Provide the [X, Y] coordinate of the cell's center where the given text is located.  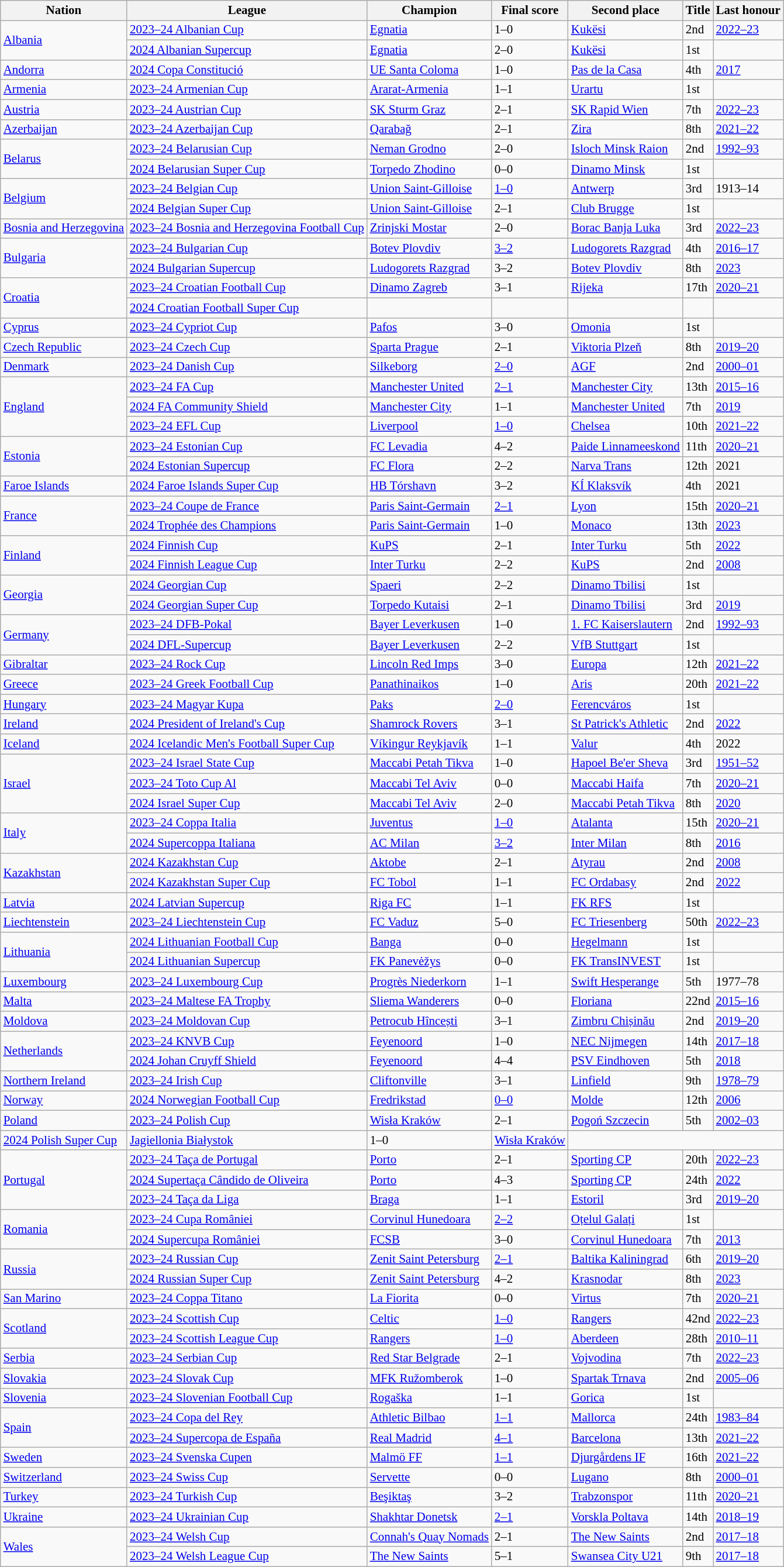
2023–24 Taça da Liga [247, 1200]
2024 Finnish League Cup [247, 566]
Croatia [64, 298]
Liverpool [429, 426]
Qarabağ [429, 129]
Sliema Wanderers [429, 1001]
Paide Linnameeskond [626, 446]
2024 Russian Super Cup [247, 1279]
2023–24 Danish Cup [247, 367]
Oțelul Galați [626, 1220]
Lugano [626, 1478]
1. FC Kaiserslautern [626, 625]
Cyprus [64, 328]
2023–24 Coppa Titano [247, 1299]
FK TransINVEST [626, 962]
4–1 [530, 1438]
Pas de la Casa [626, 70]
2024 Faroe Islands Super Cup [247, 486]
2024 Georgian Super Cup [247, 605]
FC Tobol [429, 883]
Beşiktaş [429, 1497]
Hegelmann [626, 942]
2024 Icelandic Men's Football Super Cup [247, 744]
2024 Georgian Cup [247, 586]
2023–24 Austrian Cup [247, 109]
2024 Johan Cruyff Shield [247, 1061]
FC Levadia [429, 446]
Athletic Bilbao [429, 1418]
2023–24 Slovenian Football Cup [247, 1398]
Switzerland [64, 1478]
2023–24 Slovak Cup [247, 1378]
2024 Latvian Supercup [247, 903]
Nation [64, 11]
Barcelona [626, 1438]
Sparta Prague [429, 347]
Denmark [64, 367]
Spain [64, 1428]
2024 Supercoppa Italiana [247, 843]
2024 Kazakhstan Cup [247, 863]
VfB Stuttgart [626, 645]
Bulgaria [64, 258]
Ararat-Armenia [429, 89]
FC Triesenberg [626, 922]
SK Sturm Graz [429, 109]
Romania [64, 1230]
Omonia [626, 328]
2024 Israel Super Cup [247, 803]
4–3 [530, 1180]
Rogaška [429, 1398]
Netherlands [64, 1051]
Last honour [748, 11]
Russia [64, 1269]
Sweden [64, 1458]
La Fiorita [429, 1299]
10th [698, 426]
MFK Ružomberok [429, 1378]
Lyon [626, 506]
Virtus [626, 1299]
2018–19 [748, 1517]
Title [698, 11]
2024 Supertaça Cândido de Oliveira [247, 1180]
Urartu [626, 89]
NEC Nijmegen [626, 1041]
2023–24 Supercopa de España [247, 1438]
Turkey [64, 1497]
4–4 [530, 1061]
St Patrick's Athletic [626, 724]
Torpedo Kutaisi [429, 605]
2023–24 Moldovan Cup [247, 1021]
FC Ordabasy [626, 883]
2024 Kazakhstan Super Cup [247, 883]
Latvia [64, 903]
Petrocub Hîncești [429, 1021]
Second place [626, 11]
2023–24 Toto Cup Al [247, 783]
France [64, 516]
Dinamo Zagreb [429, 288]
Baltika Kaliningrad [626, 1259]
2024 Belarusian Super Cup [247, 169]
Aris [626, 684]
2023–24 Czech Cup [247, 347]
Zimbru Chișinău [626, 1021]
Floriana [626, 1001]
Pogoń Szczecin [626, 1121]
Servette [429, 1478]
2023–24 Albanian Cup [247, 30]
Connah's Quay Nomads [429, 1537]
2023–24 Welsh League Cup [247, 1556]
Inter Milan [626, 843]
2023–24 Russian Cup [247, 1259]
Kazakhstan [64, 873]
2023–24 Armenian Cup [247, 89]
Serbia [64, 1358]
Fredrikstad [429, 1101]
Wales [64, 1547]
AC Milan [429, 843]
Aberdeen [626, 1338]
Slovakia [64, 1378]
2023–24 Welsh Cup [247, 1537]
2023–24 Cupa României [247, 1220]
Monaco [626, 526]
2024 Copa Constitució [247, 70]
Luxembourg [64, 981]
2017 [748, 70]
Trabzonspor [626, 1497]
2023–24 Taça de Portugal [247, 1160]
Shamrock Rovers [429, 724]
Swansea City U21 [626, 1556]
42nd [698, 1319]
2024 Bulgarian Supercup [247, 268]
Mallorca [626, 1418]
2024 Norwegian Football Cup [247, 1101]
Panathinaikos [429, 684]
Djurgårdens IF [626, 1458]
Ferencváros [626, 704]
Maccabi Haifa [626, 783]
Azerbaijan [64, 129]
Hungary [64, 704]
Belgium [64, 199]
Italy [64, 833]
Norway [64, 1101]
HB Tórshavn [429, 486]
Braga [429, 1200]
Aktobe [429, 863]
Progrès Niederkorn [429, 981]
Víkingur Reykjavík [429, 744]
2024 Belgian Super Cup [247, 209]
FC Vaduz [429, 922]
Neman Grodno [429, 149]
FCSB [429, 1239]
FK RFS [626, 903]
Finland [64, 556]
Dinamo Minsk [626, 169]
Vojvodina [626, 1358]
2023–24 Belarusian Cup [247, 149]
2024 Polish Super Cup [64, 1141]
Estoril [626, 1200]
2023–24 Scottish League Cup [247, 1338]
Red Star Belgrade [429, 1358]
2023–24 Coupe de France [247, 506]
2023–24 KNVB Cup [247, 1041]
Silkeborg [429, 367]
FK Panevėžys [429, 962]
FC Flora [429, 466]
Narva Trans [626, 466]
Gorica [626, 1398]
SK Rapid Wien [626, 109]
2023–24 Bulgarian Cup [247, 248]
Slovenia [64, 1398]
Final score [530, 11]
Lincoln Red Imps [429, 664]
Moldova [64, 1021]
1983–84 [748, 1418]
2023–24 Swiss Cup [247, 1478]
Gibraltar [64, 664]
Greece [64, 684]
Linfield [626, 1081]
Paks [429, 704]
2024 Lithuanian Supercup [247, 962]
Atalanta [626, 823]
2024 Finnish Cup [247, 546]
UE Santa Coloma [429, 70]
1977–78 [748, 981]
Portugal [64, 1180]
2023–24 DFB-Pokal [247, 625]
2023–24 Cypriot Cup [247, 328]
Northern Ireland [64, 1081]
2023–24 Luxembourg Cup [247, 981]
2023–24 Rock Cup [247, 664]
2024 Trophée des Champions [247, 526]
2023–24 Copa del Rey [247, 1418]
2024 Croatian Football Super Cup [247, 308]
Shakhtar Donetsk [429, 1517]
Cliftonville [429, 1081]
Georgia [64, 595]
2023–24 Magyar Kupa [247, 704]
2023–24 Turkish Cup [247, 1497]
Pafos [429, 328]
2023–24 Irish Cup [247, 1081]
San Marino [64, 1299]
KÍ Klaksvík [626, 486]
Zira [626, 129]
Spartak Trnava [626, 1378]
Torpedo Zhodino [429, 169]
2023–24 Azerbaijan Cup [247, 129]
Viktoria Plzeň [626, 347]
2010–11 [748, 1338]
Hapoel Be'er Sheva [626, 764]
Scotland [64, 1329]
2024 Estonian Supercup [247, 466]
1913–14 [748, 189]
Europa [626, 664]
Poland [64, 1121]
Spaeri [429, 586]
2023–24 Israel State Cup [247, 764]
Zrinjski Mostar [429, 229]
2024 Supercupa României [247, 1239]
2023–24 Greek Football Cup [247, 684]
Champion [429, 11]
Iceland [64, 744]
Malmö FF [429, 1458]
2016–17 [748, 248]
England [64, 407]
Andorra [64, 70]
Club Brugge [626, 209]
2024 President of Ireland's Cup [247, 724]
Faroe Islands [64, 486]
Antwerp [626, 189]
Riga FC [429, 903]
2023–24 Liechtenstein Cup [247, 922]
2024 DFL-Supercup [247, 645]
Molde [626, 1101]
Liechtenstein [64, 922]
2020 [748, 803]
5–1 [530, 1556]
Ukraine [64, 1517]
2006 [748, 1101]
Malta [64, 1001]
2023–24 FA Cup [247, 387]
PSV Eindhoven [626, 1061]
2024 Lithuanian Football Cup [247, 942]
Celtic [429, 1319]
22nd [698, 1001]
Israel [64, 784]
2023–24 Ukrainian Cup [247, 1517]
Bosnia and Herzegovina [64, 229]
2023–24 Polish Cup [247, 1121]
2023–24 Maltese FA Trophy [247, 1001]
League [247, 11]
2013 [748, 1239]
Krasnodar [626, 1279]
Belarus [64, 159]
Juventus [429, 823]
6th [698, 1259]
Armenia [64, 89]
5–0 [530, 922]
Atyrau [626, 863]
2016 [748, 843]
2024 FA Community Shield [247, 407]
Rijeka [626, 288]
2023–24 Serbian Cup [247, 1358]
Austria [64, 109]
2024 Albanian Supercup [247, 50]
Valur [626, 744]
2023–24 Scottish Cup [247, 1319]
2018 [748, 1061]
Germany [64, 635]
50th [698, 922]
2023–24 Estonian Cup [247, 446]
2023–24 Belgian Cup [247, 189]
2023–24 Croatian Football Cup [247, 288]
Ireland [64, 724]
Albania [64, 40]
2002–03 [748, 1121]
2023–24 Bosnia and Herzegovina Football Cup [247, 229]
28th [698, 1338]
Vorskla Poltava [626, 1517]
1951–52 [748, 764]
Czech Republic [64, 347]
17th [698, 288]
Isloch Minsk Raion [626, 149]
Swift Hesperange [626, 981]
Banga [429, 942]
Estonia [64, 456]
Real Madrid [429, 1438]
Jagiellonia Białystok [247, 1141]
Chelsea [626, 426]
2023–24 Coppa Italia [247, 823]
16th [698, 1458]
Lithuania [64, 952]
2005–06 [748, 1378]
2023–24 EFL Cup [247, 426]
1978–79 [748, 1081]
AGF [626, 367]
2023–24 Svenska Cupen [247, 1458]
Borac Banja Luka [626, 229]
